Determine the (X, Y) coordinate at the center of the cell enclosing the given text.  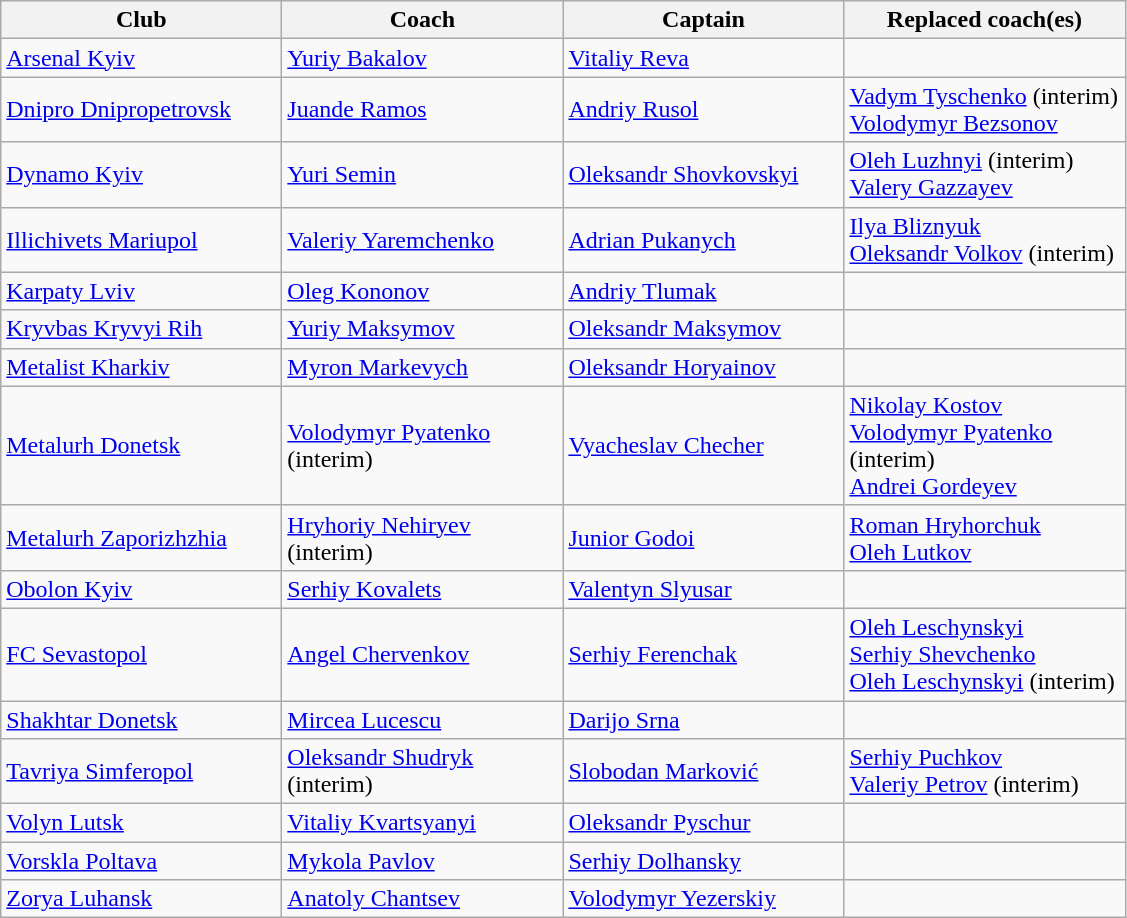
Roman Hryhorchuk Oleh Lutkov (984, 538)
Volodymyr Pyatenko (interim) (422, 446)
Shakhtar Donetsk (142, 719)
Kryvbas Kryvyi Rih (142, 329)
Dynamo Kyiv (142, 174)
Oleksandr Maksymov (704, 329)
Oleh Leschynskyi Serhiy Shevchenko Oleh Leschynskyi (interim) (984, 654)
Dnipro Dnipropetrovsk (142, 110)
Junior Godoi (704, 538)
Myron Markevych (422, 367)
Mircea Lucescu (422, 719)
Arsenal Kyiv (142, 58)
Vitaliy Kvartsyanyi (422, 823)
Yuriy Bakalov (422, 58)
Obolon Kyiv (142, 589)
Hryhoriy Nehiryev (interim) (422, 538)
Mykola Pavlov (422, 861)
Serhiy Puchkov Valeriy Petrov (interim) (984, 772)
Metalurh Donetsk (142, 446)
Vyacheslav Checher (704, 446)
Coach (422, 20)
Metalist Kharkiv (142, 367)
Serhiy Kovalets (422, 589)
Valentyn Slyusar (704, 589)
Oleksandr Shudryk (interim) (422, 772)
Slobodan Marković (704, 772)
Volyn Lutsk (142, 823)
Zorya Luhansk (142, 899)
Nikolay Kostov Volodymyr Pyatenko (interim) Andrei Gordeyev (984, 446)
Vorskla Poltava (142, 861)
Anatoly Chantsev (422, 899)
Andriy Tlumak (704, 291)
Oleg Kononov (422, 291)
Vitaliy Reva (704, 58)
Valeriy Yaremchenko (422, 240)
Replaced coach(es) (984, 20)
Serhiy Ferenchak (704, 654)
Oleksandr Shovkovskyi (704, 174)
FC Sevastopol (142, 654)
Oleksandr Horyainov (704, 367)
Ilya Bliznyuk Oleksandr Volkov (interim) (984, 240)
Metalurh Zaporizhzhia (142, 538)
Tavriya Simferopol (142, 772)
Vadym Tyschenko (interim) Volodymyr Bezsonov (984, 110)
Angel Chervenkov (422, 654)
Oleksandr Pyschur (704, 823)
Serhiy Dolhansky (704, 861)
Club (142, 20)
Adrian Pukanych (704, 240)
Volodymyr Yezerskiy (704, 899)
Yuri Semin (422, 174)
Illichivets Mariupol (142, 240)
Captain (704, 20)
Darijo Srna (704, 719)
Yuriy Maksymov (422, 329)
Andriy Rusol (704, 110)
Oleh Luzhnyi (interim) Valery Gazzayev (984, 174)
Juande Ramos (422, 110)
Karpaty Lviv (142, 291)
